Return [x, y] of the center of cell containing provided text 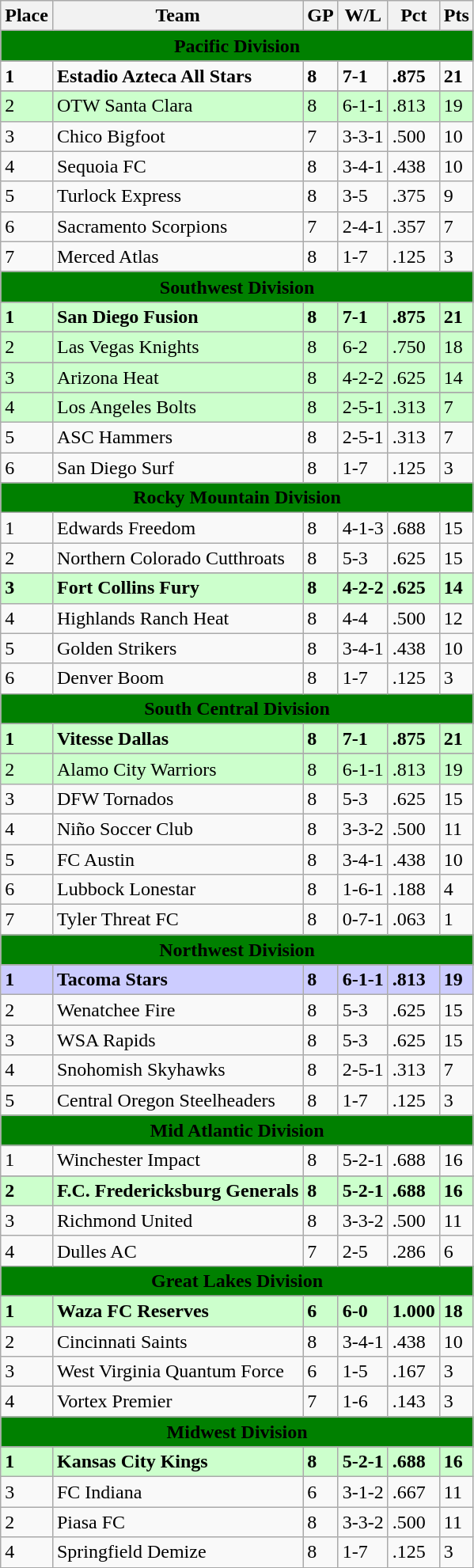
FC Austin [177, 859]
Niño Soccer Club [177, 829]
Northwest Division [237, 950]
.750 [413, 347]
Waza FC Reserves [177, 1311]
Arizona Heat [177, 378]
Springfield Demize [177, 1552]
Tyler Threat FC [177, 920]
Merced Atlas [177, 256]
Alamo City Warriors [177, 769]
Dulles AC [177, 1251]
Edwards Freedom [177, 528]
San Diego Surf [177, 468]
4-1-3 [362, 528]
Kansas City Kings [177, 1462]
.286 [413, 1251]
Snohomish Skyhawks [177, 1070]
FC Indiana [177, 1492]
Team [177, 16]
Winchester Impact [177, 1160]
ASC Hammers [177, 438]
6-2 [362, 347]
Turlock Express [177, 196]
San Diego Fusion [177, 317]
Fort Collins Fury [177, 588]
3-3-1 [362, 136]
West Virginia Quantum Force [177, 1372]
Denver Boom [177, 678]
1-5 [362, 1372]
Sequoia FC [177, 166]
Place [27, 16]
Central Oregon Steelheaders [177, 1100]
GP [320, 16]
Tacoma Stars [177, 980]
Wenatchee Fire [177, 1010]
.188 [413, 890]
1-6 [362, 1402]
Sacramento Scorpions [177, 226]
4-4 [362, 618]
12 [456, 618]
DFW Tornados [177, 799]
Vortex Premier [177, 1402]
South Central Division [237, 708]
Midwest Division [237, 1432]
1.000 [413, 1311]
Northern Colorado Cutthroats [177, 558]
.167 [413, 1372]
Great Lakes Division [237, 1281]
.063 [413, 920]
Pts [456, 16]
OTW Santa Clara [177, 106]
6-0 [362, 1311]
.667 [413, 1492]
2-5 [362, 1251]
Chico Bigfoot [177, 136]
9 [456, 196]
W/L [362, 16]
0-7-1 [362, 920]
Vitesse Dallas [177, 738]
.357 [413, 226]
F.C. Fredericksburg Generals [177, 1190]
Richmond United [177, 1221]
Cincinnati Saints [177, 1342]
Piasa FC [177, 1522]
Lubbock Lonestar [177, 890]
2-4-1 [362, 226]
Highlands Ranch Heat [177, 618]
Southwest Division [237, 287]
Pct [413, 16]
WSA Rapids [177, 1040]
1-6-1 [362, 890]
3-1-2 [362, 1492]
Rocky Mountain Division [237, 498]
Pacific Division [237, 46]
Las Vegas Knights [177, 347]
Los Angeles Bolts [177, 408]
.375 [413, 196]
Mid Atlantic Division [237, 1130]
Estadio Azteca All Stars [177, 76]
3-5 [362, 196]
Golden Strikers [177, 648]
.143 [413, 1402]
